Return the [X, Y] coordinate for the center point of the cell that contains the specified text.  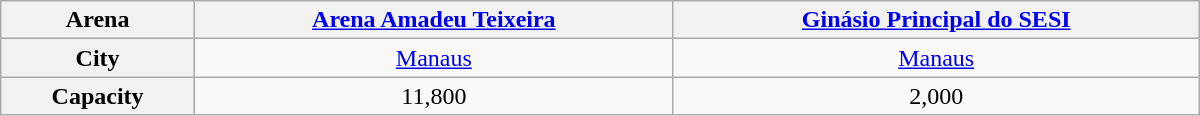
Arena [98, 20]
Capacity [98, 96]
Arena Amadeu Teixeira [434, 20]
Ginásio Principal do SESI [936, 20]
11,800 [434, 96]
2,000 [936, 96]
City [98, 58]
